Determine the (X, Y) coordinate at the center of the cell enclosing the given text.  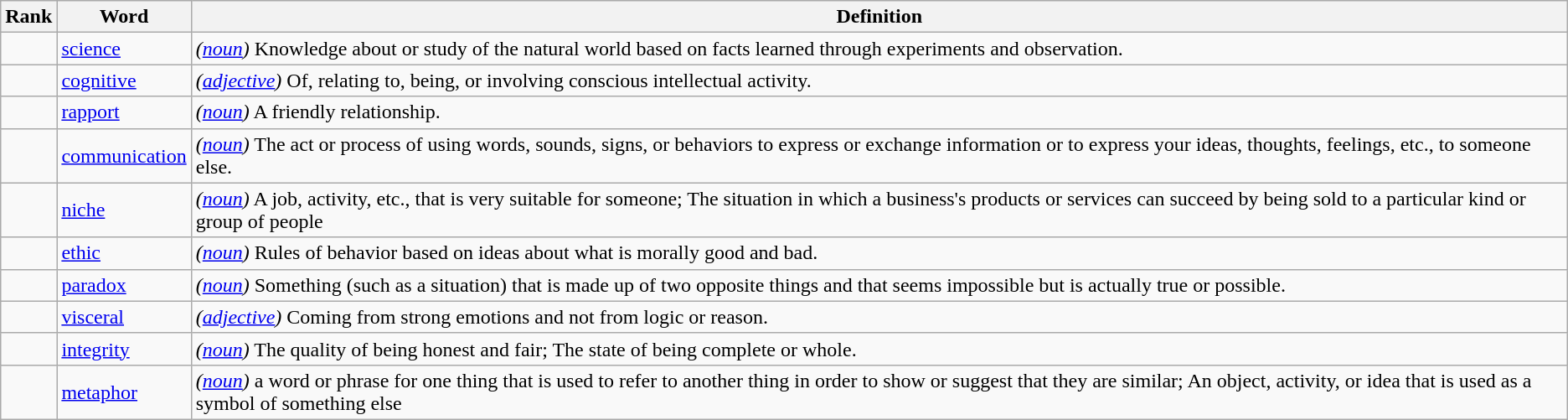
(noun) Something (such as a situation) that is made up of two opposite things and that seems impossible but is actually true or possible. (879, 285)
integrity (124, 349)
(noun) Rules of behavior based on ideas about what is morally good and bad. (879, 253)
(adjective) Of, relating to, being, or involving conscious intellectual activity. (879, 80)
Rank (28, 17)
cognitive (124, 80)
(noun) Knowledge about or study of the natural world based on facts learned through experiments and observation. (879, 49)
metaphor (124, 392)
paradox (124, 285)
rapport (124, 112)
science (124, 49)
(adjective) Coming from strong emotions and not from logic or reason. (879, 317)
(noun) The quality of being honest and fair; The state of being complete or whole. (879, 349)
visceral (124, 317)
ethic (124, 253)
communication (124, 156)
Definition (879, 17)
(noun) A friendly relationship. (879, 112)
Word (124, 17)
niche (124, 210)
